Capture the cell that displays the provided text and extract its (x, y) central coordinate. 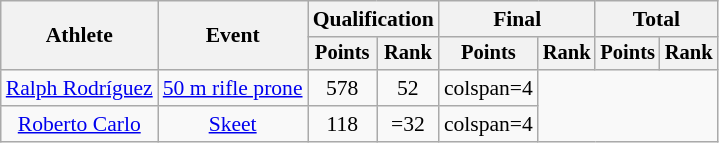
Ralph Rodríguez (80, 88)
50 m rifle prone (233, 88)
Skeet (233, 124)
Event (233, 36)
118 (342, 124)
Roberto Carlo (80, 124)
52 (408, 88)
Total (656, 19)
Qualification (374, 19)
Athlete (80, 36)
Final (518, 19)
=32 (408, 124)
578 (342, 88)
